Capture the cell that displays the provided text and extract its [X, Y] central coordinate. 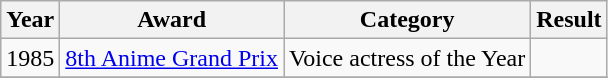
1985 [30, 58]
Year [30, 20]
Category [408, 20]
Voice actress of the Year [408, 58]
8th Anime Grand Prix [172, 58]
Award [172, 20]
Result [569, 20]
